Capture the cell that displays the provided text and extract its [X, Y] central coordinate. 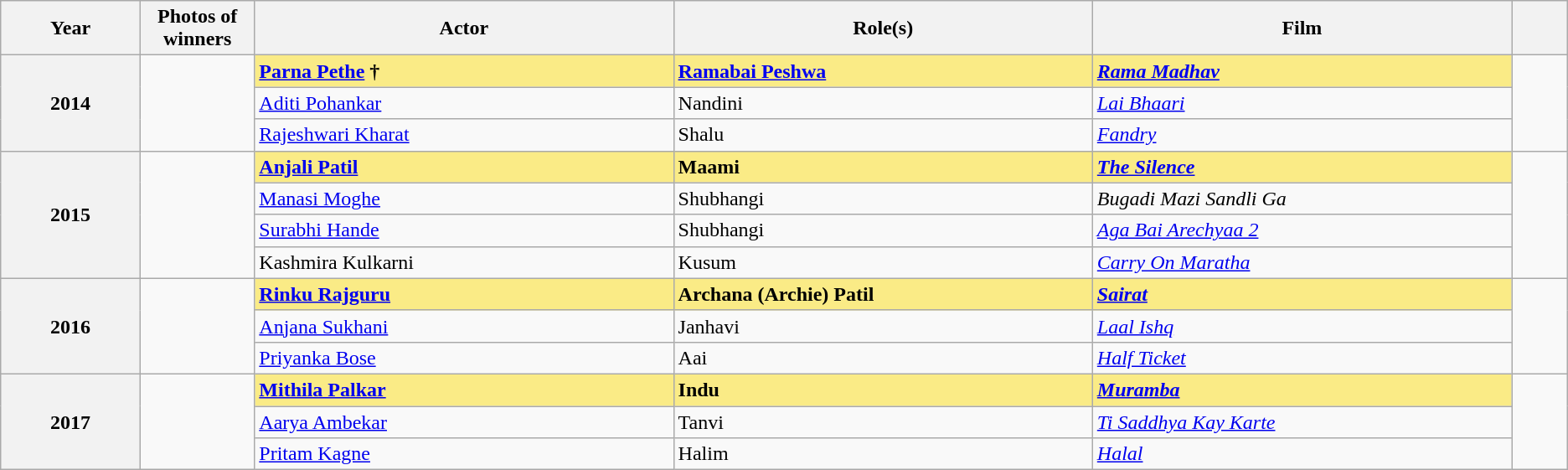
Aga Bai Arechyaa 2 [1302, 230]
Pritam Kagne [464, 454]
Lai Bhaari [1302, 103]
Actor [464, 28]
Ramabai Peshwa [883, 71]
Role(s) [883, 28]
Kashmira Kulkarni [464, 262]
Rajeshwari Kharat [464, 135]
Rinku Rajguru [464, 294]
Fandry [1302, 135]
Aarya Ambekar [464, 421]
2016 [70, 326]
Year [70, 28]
Anjali Patil [464, 167]
Laal Ishq [1302, 326]
Nandini [883, 103]
Kusum [883, 262]
Aai [883, 358]
2014 [70, 103]
Parna Pethe † [464, 71]
Priyanka Bose [464, 358]
Maami [883, 167]
Rama Madhav [1302, 71]
Archana (Archie) Patil [883, 294]
Halim [883, 454]
Shalu [883, 135]
2015 [70, 214]
Halal [1302, 454]
Tanvi [883, 421]
Janhavi [883, 326]
Sairat [1302, 294]
2017 [70, 421]
The Silence [1302, 167]
Photos of winners [197, 28]
Aditi Pohankar [464, 103]
Muramba [1302, 390]
Manasi Moghe [464, 199]
Ti Saddhya Kay Karte [1302, 421]
Anjana Sukhani [464, 326]
Surabhi Hande [464, 230]
Indu [883, 390]
Carry On Maratha [1302, 262]
Half Ticket [1302, 358]
Film [1302, 28]
Bugadi Mazi Sandli Ga [1302, 199]
Mithila Palkar [464, 390]
